Pinpoint the cell where the given text exists, returning its (X, Y) midpoint coordinate. 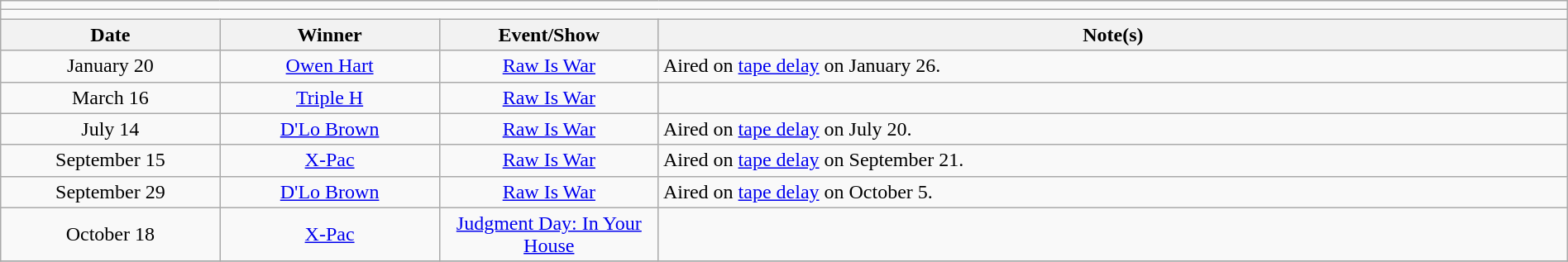
Aired on tape delay on September 21. (1113, 160)
Event/Show (549, 35)
March 16 (111, 98)
January 20 (111, 66)
Date (111, 35)
Aired on tape delay on October 5. (1113, 192)
October 18 (111, 235)
Winner (329, 35)
Aired on tape delay on January 26. (1113, 66)
Triple H (329, 98)
July 14 (111, 129)
Judgment Day: In Your House (549, 235)
Owen Hart (329, 66)
Aired on tape delay on July 20. (1113, 129)
September 29 (111, 192)
September 15 (111, 160)
Note(s) (1113, 35)
